For the text-containing cell, return its midpoint in (x, y) coordinate format. 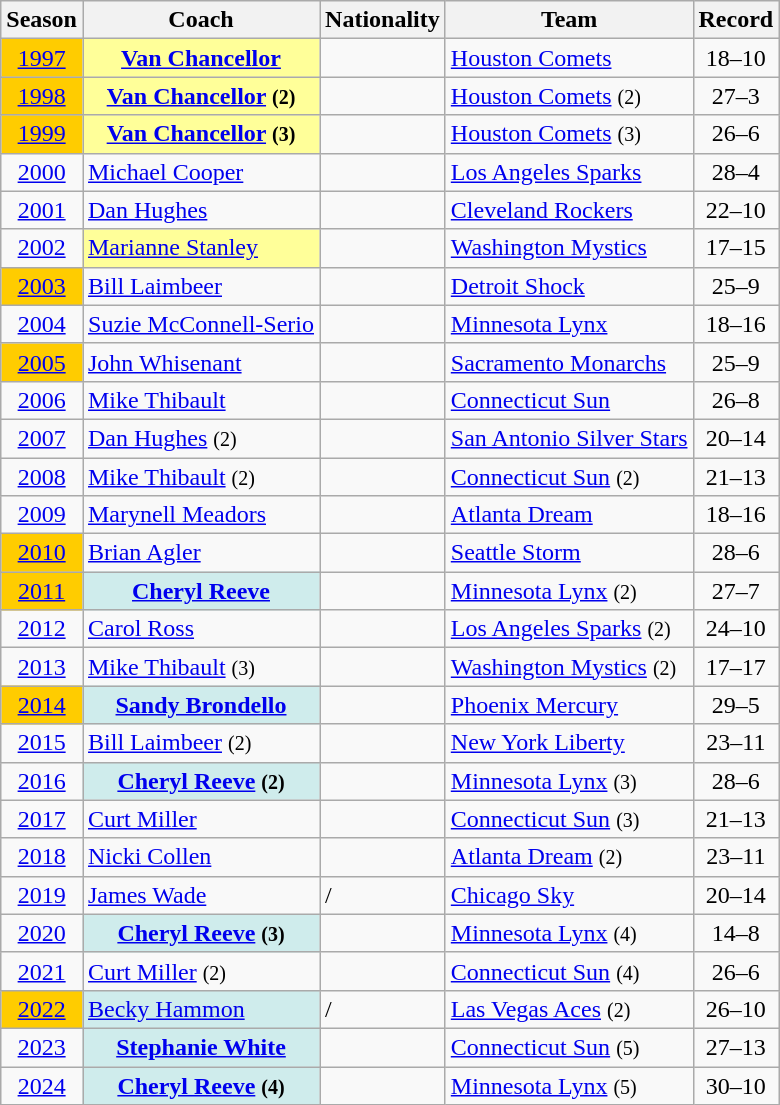
Carol Ross (200, 629)
Washington Mystics (2) (569, 667)
2001 (42, 210)
Minnesota Lynx (5) (569, 1085)
Cheryl Reeve (4) (200, 1085)
24–10 (736, 629)
Washington Mystics (569, 248)
2008 (42, 477)
Coach (200, 20)
Sacramento Monarchs (569, 362)
2003 (42, 286)
2017 (42, 819)
2023 (42, 1047)
Houston Comets (3) (569, 134)
14–8 (736, 933)
Houston Comets (569, 58)
Suzie McConnell-Serio (200, 324)
Connecticut Sun (4) (569, 971)
2016 (42, 781)
28–4 (736, 172)
James Wade (200, 895)
Los Angeles Sparks (569, 172)
17–15 (736, 248)
30–10 (736, 1085)
Houston Comets (2) (569, 96)
Van Chancellor (3) (200, 134)
22–10 (736, 210)
Van Chancellor (200, 58)
Bill Laimbeer (2) (200, 743)
2014 (42, 705)
Becky Hammon (200, 1009)
San Antonio Silver Stars (569, 438)
Van Chancellor (2) (200, 96)
Stephanie White (200, 1047)
18–10 (736, 58)
Brian Agler (200, 553)
Los Angeles Sparks (2) (569, 629)
Cheryl Reeve (2) (200, 781)
Mike Thibault (200, 400)
Curt Miller (2) (200, 971)
Bill Laimbeer (200, 286)
17–17 (736, 667)
2019 (42, 895)
2006 (42, 400)
2024 (42, 1085)
27–7 (736, 591)
2011 (42, 591)
Cleveland Rockers (569, 210)
Atlanta Dream (2) (569, 857)
Detroit Shock (569, 286)
2000 (42, 172)
Nationality (383, 20)
2021 (42, 971)
John Whisenant (200, 362)
Minnesota Lynx (2) (569, 591)
Mike Thibault (3) (200, 667)
Las Vegas Aces (2) (569, 1009)
Cheryl Reeve (3) (200, 933)
Connecticut Sun (3) (569, 819)
Marianne Stanley (200, 248)
27–13 (736, 1047)
Connecticut Sun (2) (569, 477)
New York Liberty (569, 743)
Connecticut Sun (5) (569, 1047)
27–3 (736, 96)
2007 (42, 438)
Connecticut Sun (569, 400)
Dan Hughes (200, 210)
2022 (42, 1009)
Curt Miller (200, 819)
2013 (42, 667)
Team (569, 20)
Sandy Brondello (200, 705)
Minnesota Lynx (4) (569, 933)
2010 (42, 553)
1997 (42, 58)
2004 (42, 324)
Seattle Storm (569, 553)
Record (736, 20)
26–8 (736, 400)
Chicago Sky (569, 895)
Minnesota Lynx (3) (569, 781)
Phoenix Mercury (569, 705)
1998 (42, 96)
Mike Thibault (2) (200, 477)
Minnesota Lynx (569, 324)
Dan Hughes (2) (200, 438)
2009 (42, 515)
2015 (42, 743)
Atlanta Dream (569, 515)
Season (42, 20)
1999 (42, 134)
Nicki Collen (200, 857)
Michael Cooper (200, 172)
2005 (42, 362)
29–5 (736, 705)
Cheryl Reeve (200, 591)
Marynell Meadors (200, 515)
26–10 (736, 1009)
2018 (42, 857)
2012 (42, 629)
2002 (42, 248)
2020 (42, 933)
